Output the (x, y) coordinate of the center of the cell containing the given text.  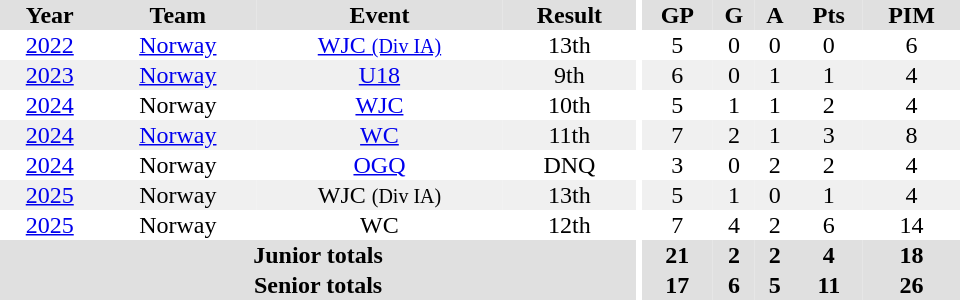
U18 (380, 75)
A (775, 15)
WJC (380, 105)
21 (678, 255)
11th (570, 135)
2022 (50, 45)
Year (50, 15)
18 (912, 255)
14 (912, 225)
9th (570, 75)
DNQ (570, 165)
8 (912, 135)
PIM (912, 15)
Senior totals (318, 285)
OGQ (380, 165)
Junior totals (318, 255)
17 (678, 285)
12th (570, 225)
Team (178, 15)
11 (829, 285)
Pts (829, 15)
26 (912, 285)
Result (570, 15)
2023 (50, 75)
Event (380, 15)
GP (678, 15)
10th (570, 105)
G (734, 15)
